Pinpoint the cell where the given text exists, returning its [x, y] midpoint coordinate. 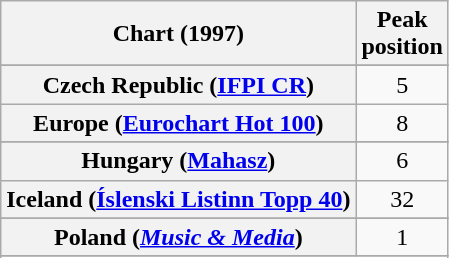
Czech Republic (IFPI CR) [178, 85]
Iceland (Íslenski Listinn Topp 40) [178, 199]
8 [402, 123]
Europe (Eurochart Hot 100) [178, 123]
Poland (Music & Media) [178, 237]
5 [402, 85]
6 [402, 161]
32 [402, 199]
Peakposition [402, 34]
Hungary (Mahasz) [178, 161]
1 [402, 237]
Chart (1997) [178, 34]
